Identify which cell holds the provided text, then report its [X, Y] central coordinate. 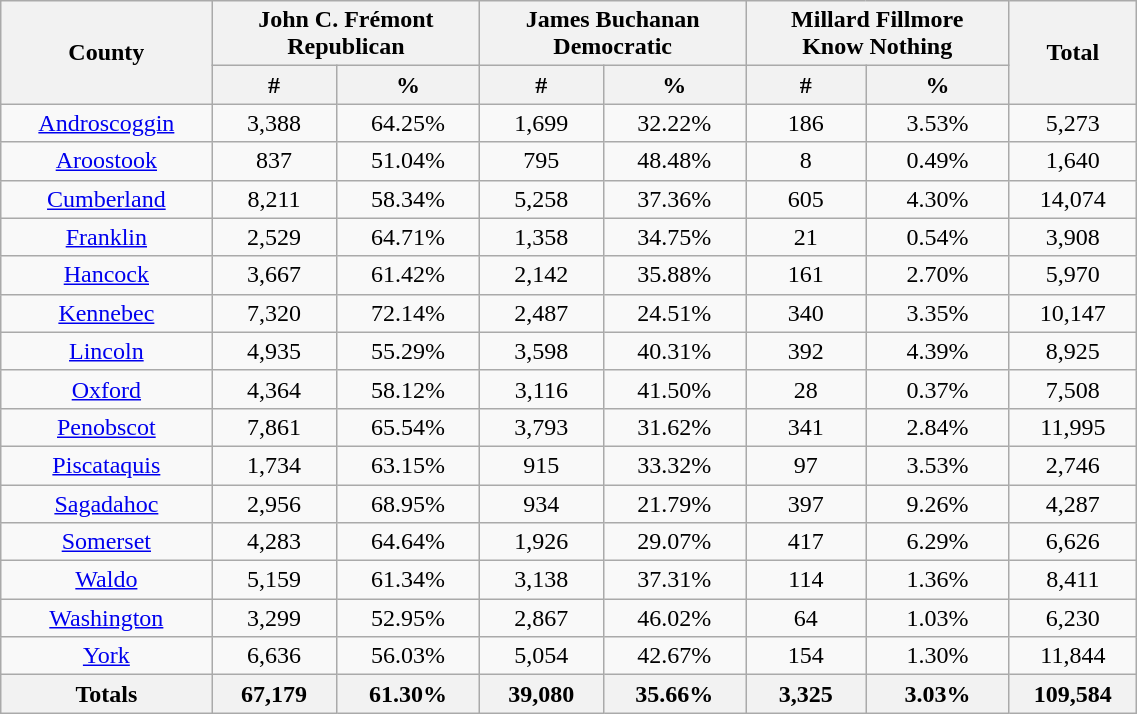
3,325 [806, 694]
5,054 [542, 656]
32.22% [674, 123]
4,283 [274, 542]
58.12% [408, 389]
1.30% [938, 656]
1,699 [542, 123]
3.03% [938, 694]
8 [806, 161]
1.03% [938, 618]
0.54% [938, 237]
34.75% [674, 237]
4.30% [938, 199]
Sagadahoc [106, 503]
67,179 [274, 694]
Oxford [106, 389]
109,584 [1073, 694]
0.49% [938, 161]
52.95% [408, 618]
4,935 [274, 351]
Washington [106, 618]
61.42% [408, 275]
5,273 [1073, 123]
6,230 [1073, 618]
4,287 [1073, 503]
4,364 [274, 389]
7,861 [274, 427]
2,746 [1073, 465]
Millard FillmoreKnow Nothing [878, 34]
9.26% [938, 503]
1,358 [542, 237]
5,258 [542, 199]
2,142 [542, 275]
341 [806, 427]
64.64% [408, 542]
Totals [106, 694]
417 [806, 542]
10,147 [1073, 313]
8,925 [1073, 351]
Franklin [106, 237]
24.51% [674, 313]
97 [806, 465]
35.88% [674, 275]
37.36% [674, 199]
2,529 [274, 237]
37.31% [674, 580]
21.79% [674, 503]
21 [806, 237]
Aroostook [106, 161]
3,908 [1073, 237]
41.50% [674, 389]
46.02% [674, 618]
114 [806, 580]
3,138 [542, 580]
6,636 [274, 656]
33.32% [674, 465]
392 [806, 351]
Waldo [106, 580]
40.31% [674, 351]
837 [274, 161]
2,867 [542, 618]
61.34% [408, 580]
Penobscot [106, 427]
James BuchananDemocratic [613, 34]
5,970 [1073, 275]
8,411 [1073, 580]
64 [806, 618]
31.62% [674, 427]
64.71% [408, 237]
0.37% [938, 389]
1.36% [938, 580]
605 [806, 199]
51.04% [408, 161]
29.07% [674, 542]
3,598 [542, 351]
2,956 [274, 503]
35.66% [674, 694]
61.30% [408, 694]
39,080 [542, 694]
42.67% [674, 656]
1,734 [274, 465]
3.35% [938, 313]
795 [542, 161]
6.29% [938, 542]
3,388 [274, 123]
7,320 [274, 313]
5,159 [274, 580]
6,626 [1073, 542]
56.03% [408, 656]
340 [806, 313]
64.25% [408, 123]
48.48% [674, 161]
3,667 [274, 275]
397 [806, 503]
Cumberland [106, 199]
2,487 [542, 313]
11,995 [1073, 427]
4.39% [938, 351]
28 [806, 389]
161 [806, 275]
3,299 [274, 618]
2.84% [938, 427]
1,640 [1073, 161]
County [106, 52]
John C. FrémontRepublican [346, 34]
3,793 [542, 427]
934 [542, 503]
Androscoggin [106, 123]
3,116 [542, 389]
14,074 [1073, 199]
55.29% [408, 351]
Kennebec [106, 313]
186 [806, 123]
154 [806, 656]
72.14% [408, 313]
7,508 [1073, 389]
York [106, 656]
11,844 [1073, 656]
Somerset [106, 542]
915 [542, 465]
Piscataquis [106, 465]
Hancock [106, 275]
Total [1073, 52]
8,211 [274, 199]
58.34% [408, 199]
63.15% [408, 465]
2.70% [938, 275]
65.54% [408, 427]
1,926 [542, 542]
Lincoln [106, 351]
68.95% [408, 503]
